Search for the cell housing the specified text and yield its [x, y] center coordinate. 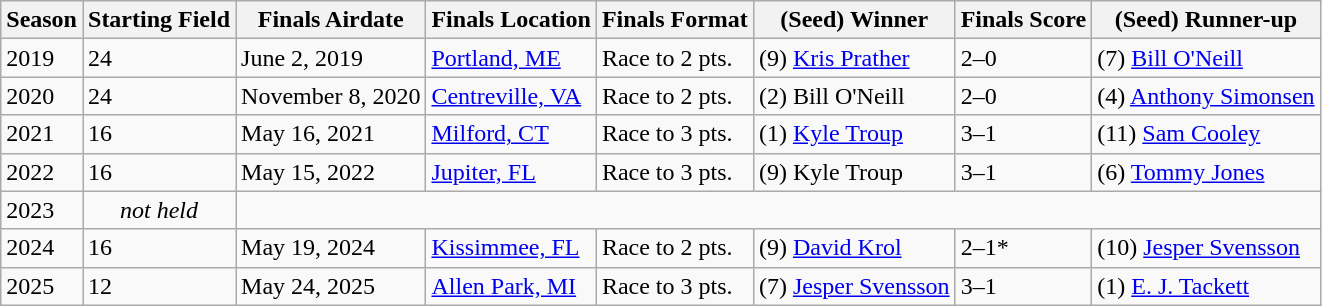
Milford, CT [511, 134]
May 16, 2021 [331, 134]
2019 [42, 58]
2024 [42, 248]
(9) Kyle Troup [854, 172]
Kissimmee, FL [511, 248]
(11) Sam Cooley [1206, 134]
May 24, 2025 [331, 286]
May 15, 2022 [331, 172]
2025 [42, 286]
(1) Kyle Troup [854, 134]
(Seed) Winner [854, 20]
Season [42, 20]
June 2, 2019 [331, 58]
Centreville, VA [511, 96]
Finals Airdate [331, 20]
(7) Jesper Svensson [854, 286]
12 [158, 286]
May 19, 2024 [331, 248]
(Seed) Runner-up [1206, 20]
not held [158, 210]
(9) Kris Prather [854, 58]
November 8, 2020 [331, 96]
2023 [42, 210]
Starting Field [158, 20]
Finals Format [674, 20]
(6) Tommy Jones [1206, 172]
2020 [42, 96]
Jupiter, FL [511, 172]
Portland, ME [511, 58]
(4) Anthony Simonsen [1206, 96]
Finals Location [511, 20]
(7) Bill O'Neill [1206, 58]
(1) E. J. Tackett [1206, 286]
(9) David Krol [854, 248]
2022 [42, 172]
2021 [42, 134]
(2) Bill O'Neill [854, 96]
(10) Jesper Svensson [1206, 248]
Finals Score [1024, 20]
2–1* [1024, 248]
Allen Park, MI [511, 286]
